Identify which cell holds the provided text, then report its (x, y) central coordinate. 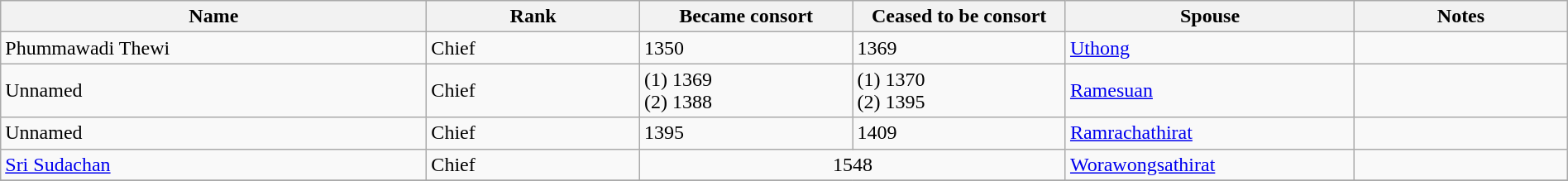
Ceased to be consort (959, 17)
Phummawadi Thewi (213, 48)
Ramesuan (1209, 91)
Uthong (1209, 48)
Sri Sudachan (213, 164)
Notes (1461, 17)
Rank (533, 17)
(1) 1370(2) 1395 (959, 91)
Ramrachathirat (1209, 133)
Became consort (746, 17)
1395 (746, 133)
1369 (959, 48)
1548 (852, 164)
Worawongsathirat (1209, 164)
Spouse (1209, 17)
(1) 1369(2) 1388 (746, 91)
Name (213, 17)
1350 (746, 48)
1409 (959, 133)
